Find where the given text appears and provide that cell's center as (x, y) coordinate. 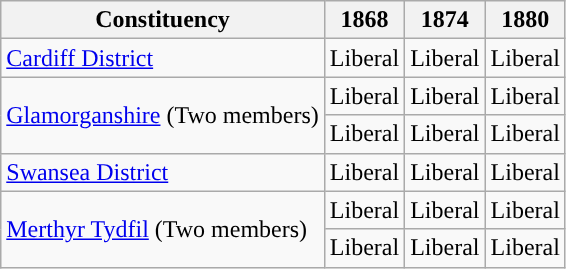
Merthyr Tydfil (Two members) (163, 229)
1868 (364, 20)
1874 (445, 20)
Constituency (163, 20)
Swansea District (163, 172)
Cardiff District (163, 58)
1880 (525, 20)
Glamorganshire (Two members) (163, 115)
